Detect which cell encompasses the target text, then output its (x, y) center coordinate. 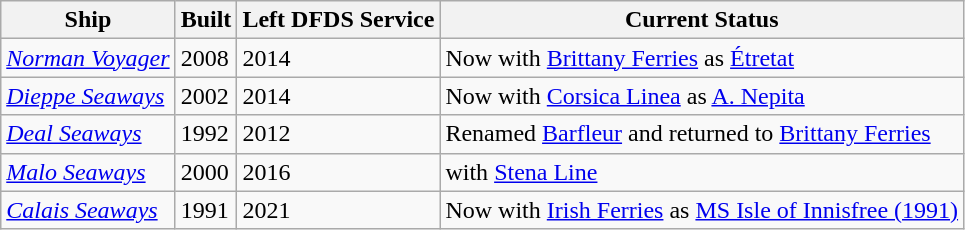
Current Status (702, 20)
Left DFDS Service (338, 20)
with Stena Line (702, 172)
2021 (338, 210)
2012 (338, 134)
Ship (88, 20)
Now with Irish Ferries as MS Isle of Innisfree (1991) (702, 210)
1991 (206, 210)
Malo Seaways (88, 172)
1992 (206, 134)
Built (206, 20)
2016 (338, 172)
Calais Seaways (88, 210)
Deal Seaways (88, 134)
2000 (206, 172)
2008 (206, 58)
Dieppe Seaways (88, 96)
Now with Brittany Ferries as Étretat (702, 58)
2002 (206, 96)
Norman Voyager (88, 58)
Now with Corsica Linea as A. Nepita (702, 96)
Renamed Barfleur and returned to Brittany Ferries (702, 134)
